Return [X, Y] of the center of cell containing provided text 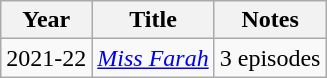
Year [46, 20]
Title [153, 20]
3 episodes [270, 58]
2021-22 [46, 58]
Miss Farah [153, 58]
Notes [270, 20]
